Search for the cell housing the specified text and yield its (X, Y) center coordinate. 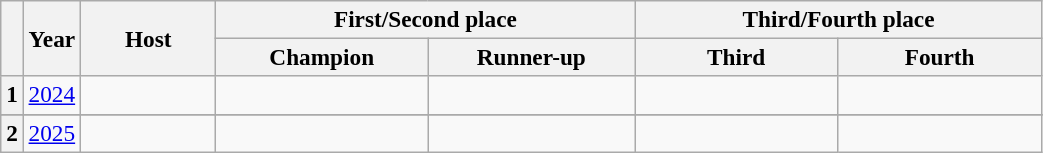
Third/Fourth place (838, 19)
First/Second place (426, 19)
Runner-up (532, 57)
Fourth (940, 57)
2 (12, 133)
1 (12, 95)
Third (736, 57)
2025 (52, 133)
2024 (52, 95)
Year (52, 38)
Champion (322, 57)
Host (148, 38)
